Search for the cell housing the specified text and yield its [X, Y] center coordinate. 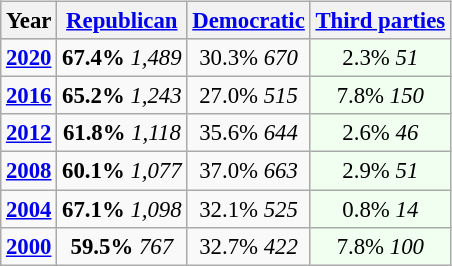
Democratic [248, 21]
2012 [29, 133]
Year [29, 21]
32.7% 422 [248, 246]
2000 [29, 246]
60.1% 1,077 [122, 171]
30.3% 670 [248, 58]
Third parties [380, 21]
65.2% 1,243 [122, 96]
67.4% 1,489 [122, 58]
0.8% 14 [380, 209]
37.0% 663 [248, 171]
2004 [29, 209]
7.8% 100 [380, 246]
67.1% 1,098 [122, 209]
61.8% 1,118 [122, 133]
35.6% 644 [248, 133]
Republican [122, 21]
7.8% 150 [380, 96]
27.0% 515 [248, 96]
2020 [29, 58]
59.5% 767 [122, 246]
2.9% 51 [380, 171]
2.3% 51 [380, 58]
2016 [29, 96]
32.1% 525 [248, 209]
2.6% 46 [380, 133]
2008 [29, 171]
